Identify which cell holds the provided text, then report its (x, y) central coordinate. 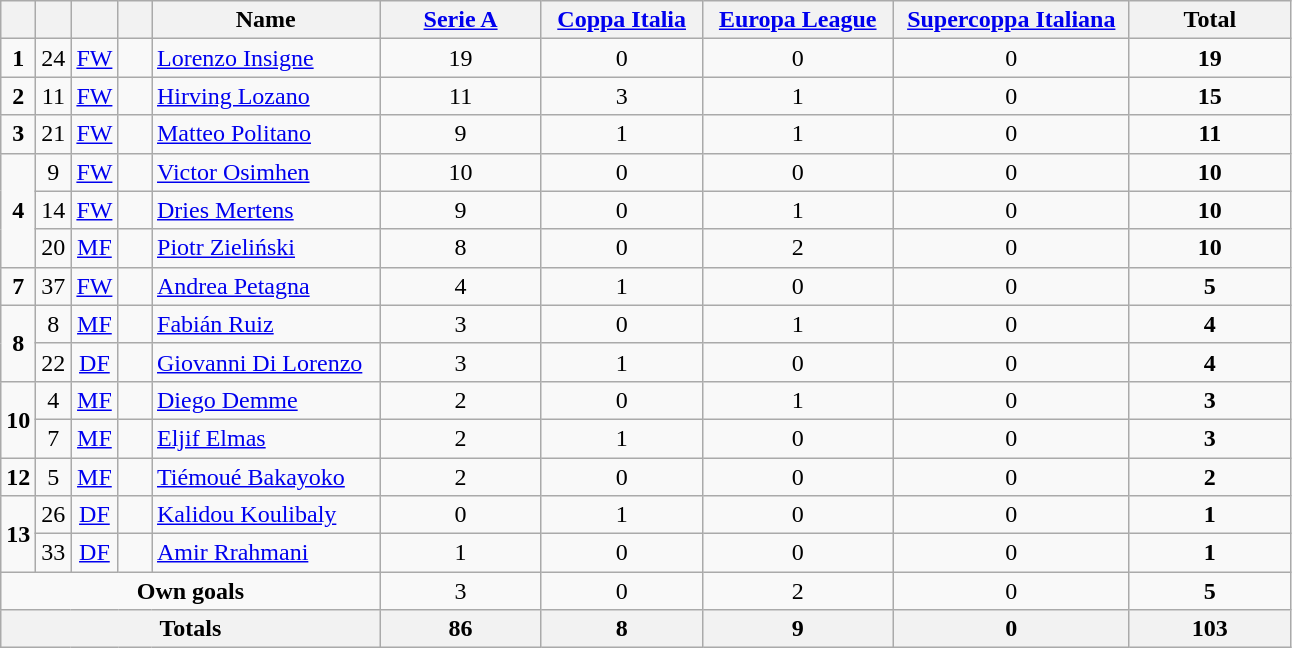
103 (1210, 629)
Europa League (798, 20)
Tiémoué Bakayoko (266, 477)
15 (1210, 96)
Andrea Petagna (266, 286)
24 (54, 58)
Serie A (460, 20)
86 (460, 629)
Totals (190, 629)
14 (54, 210)
37 (54, 286)
12 (18, 477)
Amir Rrahmani (266, 553)
Coppa Italia (622, 20)
Hirving Lozano (266, 96)
33 (54, 553)
Name (266, 20)
20 (54, 248)
Lorenzo Insigne (266, 58)
Piotr Zieliński (266, 248)
Kalidou Koulibaly (266, 515)
13 (18, 534)
Diego Demme (266, 400)
Matteo Politano (266, 134)
Victor Osimhen (266, 172)
Dries Mertens (266, 210)
21 (54, 134)
Fabián Ruiz (266, 324)
22 (54, 362)
26 (54, 515)
Giovanni Di Lorenzo (266, 362)
Total (1210, 20)
Own goals (190, 591)
Supercoppa Italiana (1011, 20)
Eljif Elmas (266, 438)
